From the cell containing the given text, extract its center point as (x, y) coordinate. 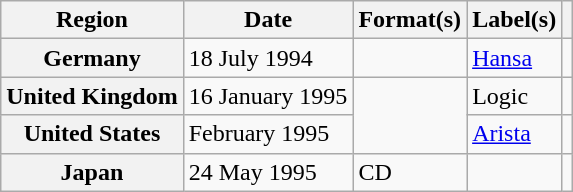
Date (268, 20)
Japan (92, 172)
United States (92, 134)
Format(s) (410, 20)
Region (92, 20)
Arista (514, 134)
18 July 1994 (268, 58)
16 January 1995 (268, 96)
United Kingdom (92, 96)
Hansa (514, 58)
CD (410, 172)
Germany (92, 58)
24 May 1995 (268, 172)
Logic (514, 96)
Label(s) (514, 20)
February 1995 (268, 134)
